For the text-containing cell, return its midpoint in (x, y) coordinate format. 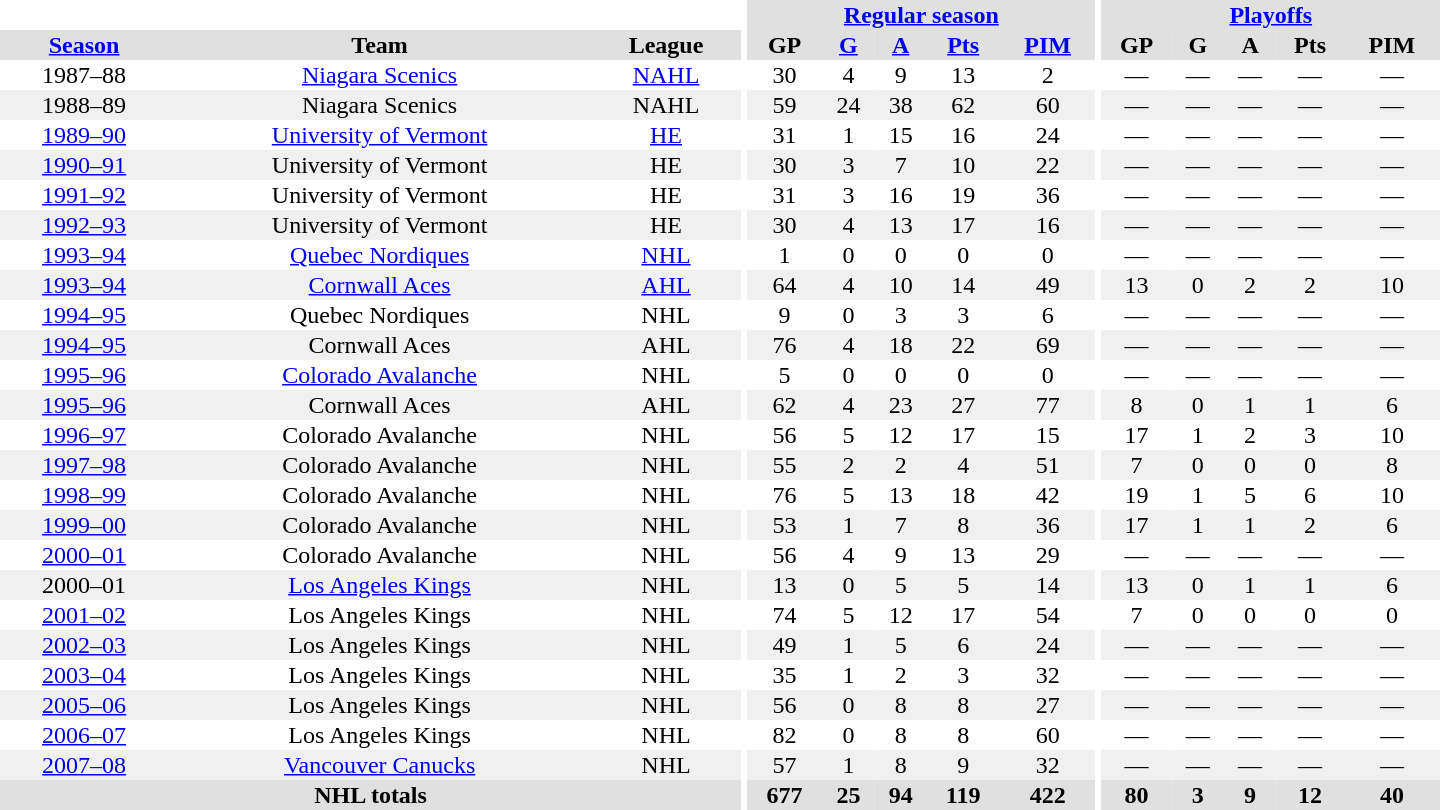
40 (1392, 795)
1990–91 (84, 165)
2003–04 (84, 675)
55 (784, 465)
38 (901, 105)
Vancouver Canucks (380, 765)
119 (964, 795)
Playoffs (1270, 15)
54 (1048, 615)
1997–98 (84, 465)
Team (380, 45)
1988–89 (84, 105)
1992–93 (84, 225)
64 (784, 285)
35 (784, 675)
2007–08 (84, 765)
1987–88 (84, 75)
2001–02 (84, 615)
77 (1048, 405)
25 (848, 795)
677 (784, 795)
53 (784, 525)
82 (784, 735)
League (666, 45)
2005–06 (84, 705)
1999–00 (84, 525)
23 (901, 405)
74 (784, 615)
42 (1048, 495)
422 (1048, 795)
59 (784, 105)
94 (901, 795)
51 (1048, 465)
80 (1136, 795)
69 (1048, 345)
29 (1048, 555)
1991–92 (84, 195)
1996–97 (84, 435)
57 (784, 765)
Season (84, 45)
1989–90 (84, 135)
2002–03 (84, 645)
NHL totals (370, 795)
Regular season (922, 15)
1998–99 (84, 495)
2006–07 (84, 735)
